Locate the cell with the specified text and output its (X, Y) center coordinate. 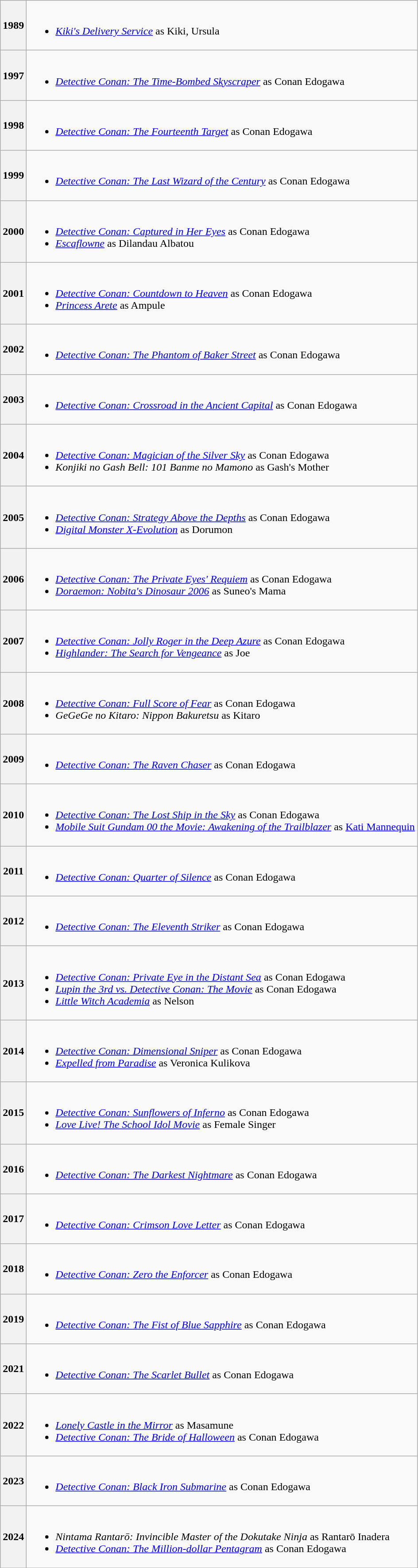
Detective Conan: The Raven Chaser as Conan Edogawa (222, 759)
2008 (13, 703)
2019 (13, 1319)
1989 (13, 26)
Detective Conan: The Private Eyes' Requiem as Conan EdogawaDoraemon: Nobita's Dinosaur 2006 as Suneo's Mama (222, 579)
Detective Conan: Crossroad in the Ancient Capital as Conan Edogawa (222, 399)
2003 (13, 399)
2011 (13, 871)
2000 (13, 231)
2002 (13, 349)
2015 (13, 1113)
Nintama Rantarō: Invincible Master of the Dokutake Ninja as Rantarō InaderaDetective Conan: The Million-dollar Pentagram as Conan Edogawa (222, 1537)
Detective Conan: Zero the Enforcer as Conan Edogawa (222, 1269)
Detective Conan: Strategy Above the Depths as Conan EdogawaDigital Monster X-Evolution as Dorumon (222, 517)
Detective Conan: Magician of the Silver Sky as Conan EdogawaKonjiki no Gash Bell: 101 Banme no Mamono as Gash's Mother (222, 455)
2021 (13, 1369)
Detective Conan: The Scarlet Bullet as Conan Edogawa (222, 1369)
Detective Conan: The Last Wizard of the Century as Conan Edogawa (222, 175)
2016 (13, 1169)
2023 (13, 1481)
Detective Conan: The Phantom of Baker Street as Conan Edogawa (222, 349)
Detective Conan: Captured in Her Eyes as Conan EdogawaEscaflowne as Dilandau Albatou (222, 231)
2013 (13, 983)
Detective Conan: The Fourteenth Target as Conan Edogawa (222, 126)
2009 (13, 759)
1999 (13, 175)
2001 (13, 293)
Detective Conan: Countdown to Heaven as Conan EdogawaPrincess Arete as Ampule (222, 293)
Detective Conan: The Darkest Nightmare as Conan Edogawa (222, 1169)
2017 (13, 1219)
Detective Conan: Black Iron Submarine as Conan Edogawa (222, 1481)
Detective Conan: The Fist of Blue Sapphire as Conan Edogawa (222, 1319)
2004 (13, 455)
2012 (13, 921)
Detective Conan: The Time-Bombed Skyscraper as Conan Edogawa (222, 75)
2022 (13, 1425)
Lonely Castle in the Mirror as MasamuneDetective Conan: The Bride of Halloween as Conan Edogawa (222, 1425)
Detective Conan: Crimson Love Letter as Conan Edogawa (222, 1219)
1997 (13, 75)
1998 (13, 126)
Detective Conan: Full Score of Fear as Conan EdogawaGeGeGe no Kitaro: Nippon Bakuretsu as Kitaro (222, 703)
2007 (13, 641)
Detective Conan: The Eleventh Striker as Conan Edogawa (222, 921)
Detective Conan: Sunflowers of Inferno as Conan EdogawaLove Live! The School Idol Movie as Female Singer (222, 1113)
2005 (13, 517)
2018 (13, 1269)
2024 (13, 1537)
Detective Conan: Quarter of Silence as Conan Edogawa (222, 871)
2014 (13, 1051)
Detective Conan: Jolly Roger in the Deep Azure as Conan EdogawaHighlander: The Search for Vengeance as Joe (222, 641)
Kiki's Delivery Service as Kiki, Ursula (222, 26)
2010 (13, 815)
2006 (13, 579)
Detective Conan: Dimensional Sniper as Conan EdogawaExpelled from Paradise as Veronica Kulikova (222, 1051)
Detective Conan: The Lost Ship in the Sky as Conan EdogawaMobile Suit Gundam 00 the Movie: Awakening of the Trailblazer as Kati Mannequin (222, 815)
